Identify which cell holds the provided text, then report its [X, Y] central coordinate. 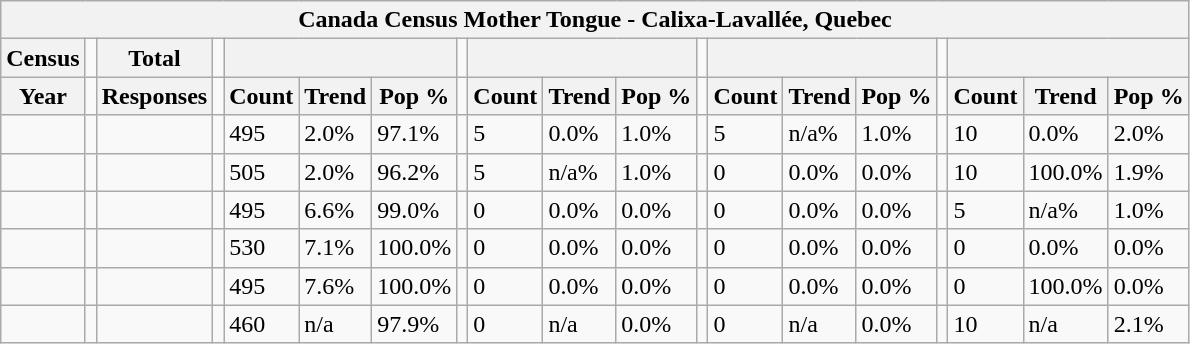
7.6% [336, 286]
Responses [154, 96]
Canada Census Mother Tongue - Calixa-Lavallée, Quebec [595, 20]
530 [262, 248]
1.9% [1148, 172]
2.1% [1148, 324]
97.1% [414, 134]
460 [262, 324]
Census [43, 58]
Total [154, 58]
Year [43, 96]
96.2% [414, 172]
99.0% [414, 210]
7.1% [336, 248]
97.9% [414, 324]
6.6% [336, 210]
505 [262, 172]
